Search for the cell housing the specified text and yield its [X, Y] center coordinate. 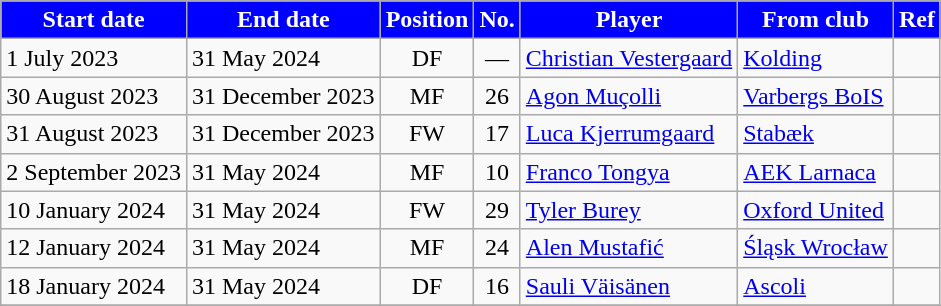
10 [497, 172]
31 August 2023 [94, 134]
Tyler Burey [628, 210]
Christian Vestergaard [628, 58]
Kolding [816, 58]
16 [497, 286]
Śląsk Wrocław [816, 248]
AEK Larnaca [816, 172]
24 [497, 248]
30 August 2023 [94, 96]
Ascoli [816, 286]
Luca Kjerrumgaard [628, 134]
Position [427, 20]
Player [628, 20]
Alen Mustafić [628, 248]
Varbergs BoIS [816, 96]
2 September 2023 [94, 172]
Start date [94, 20]
29 [497, 210]
— [497, 58]
Stabæk [816, 134]
End date [283, 20]
10 January 2024 [94, 210]
Oxford United [816, 210]
1 July 2023 [94, 58]
Franco Tongya [628, 172]
Ref [916, 20]
12 January 2024 [94, 248]
Sauli Väisänen [628, 286]
18 January 2024 [94, 286]
17 [497, 134]
26 [497, 96]
From club [816, 20]
No. [497, 20]
Agon Muçolli [628, 96]
